Search for the cell housing the specified text and yield its [X, Y] center coordinate. 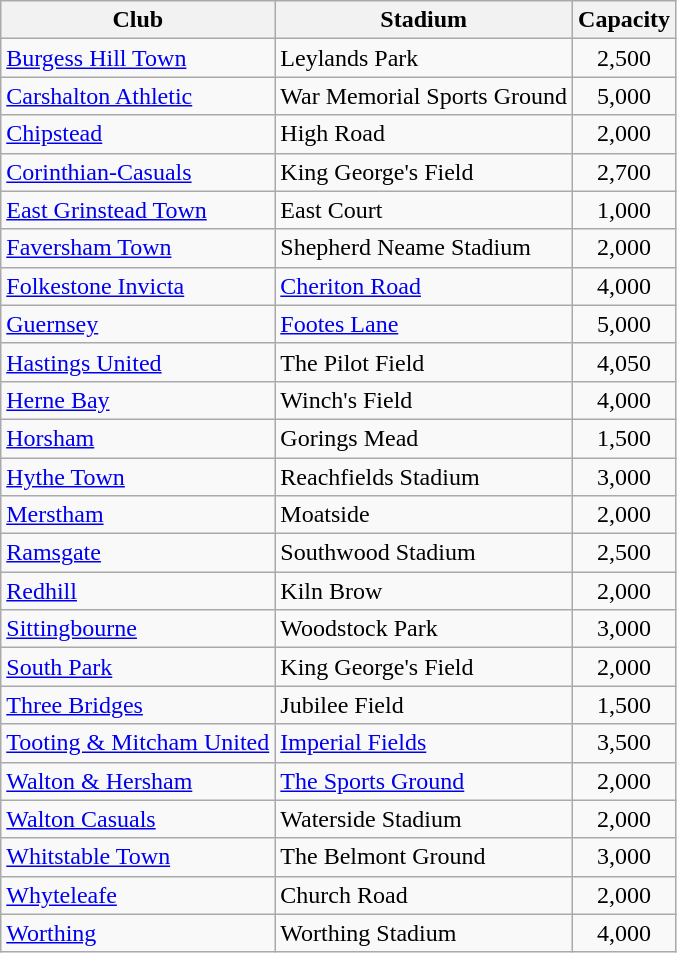
The Pilot Field [424, 362]
Faversham Town [138, 248]
Sittingbourne [138, 629]
Jubilee Field [424, 705]
Whyteleafe [138, 895]
Corinthian-Casuals [138, 172]
Hastings United [138, 362]
Kiln Brow [424, 591]
3,500 [624, 743]
Carshalton Athletic [138, 96]
Guernsey [138, 324]
Merstham [138, 515]
Whitstable Town [138, 857]
Club [138, 20]
Moatside [424, 515]
Gorings Mead [424, 438]
Herne Bay [138, 400]
Walton & Hersham [138, 781]
Tooting & Mitcham United [138, 743]
Imperial Fields [424, 743]
Worthing Stadium [424, 933]
Reachfields Stadium [424, 477]
Waterside Stadium [424, 819]
Worthing [138, 933]
The Belmont Ground [424, 857]
East Court [424, 210]
Three Bridges [138, 705]
2,700 [624, 172]
Cheriton Road [424, 286]
Ramsgate [138, 553]
Folkestone Invicta [138, 286]
Chipstead [138, 134]
Woodstock Park [424, 629]
Burgess Hill Town [138, 58]
Capacity [624, 20]
4,050 [624, 362]
1,000 [624, 210]
Footes Lane [424, 324]
Redhill [138, 591]
East Grinstead Town [138, 210]
Shepherd Neame Stadium [424, 248]
South Park [138, 667]
Church Road [424, 895]
War Memorial Sports Ground [424, 96]
Leylands Park [424, 58]
Winch's Field [424, 400]
Horsham [138, 438]
Walton Casuals [138, 819]
High Road [424, 134]
Southwood Stadium [424, 553]
Hythe Town [138, 477]
The Sports Ground [424, 781]
Stadium [424, 20]
